Provide the (x, y) coordinate of the cell's center where the given text is located.  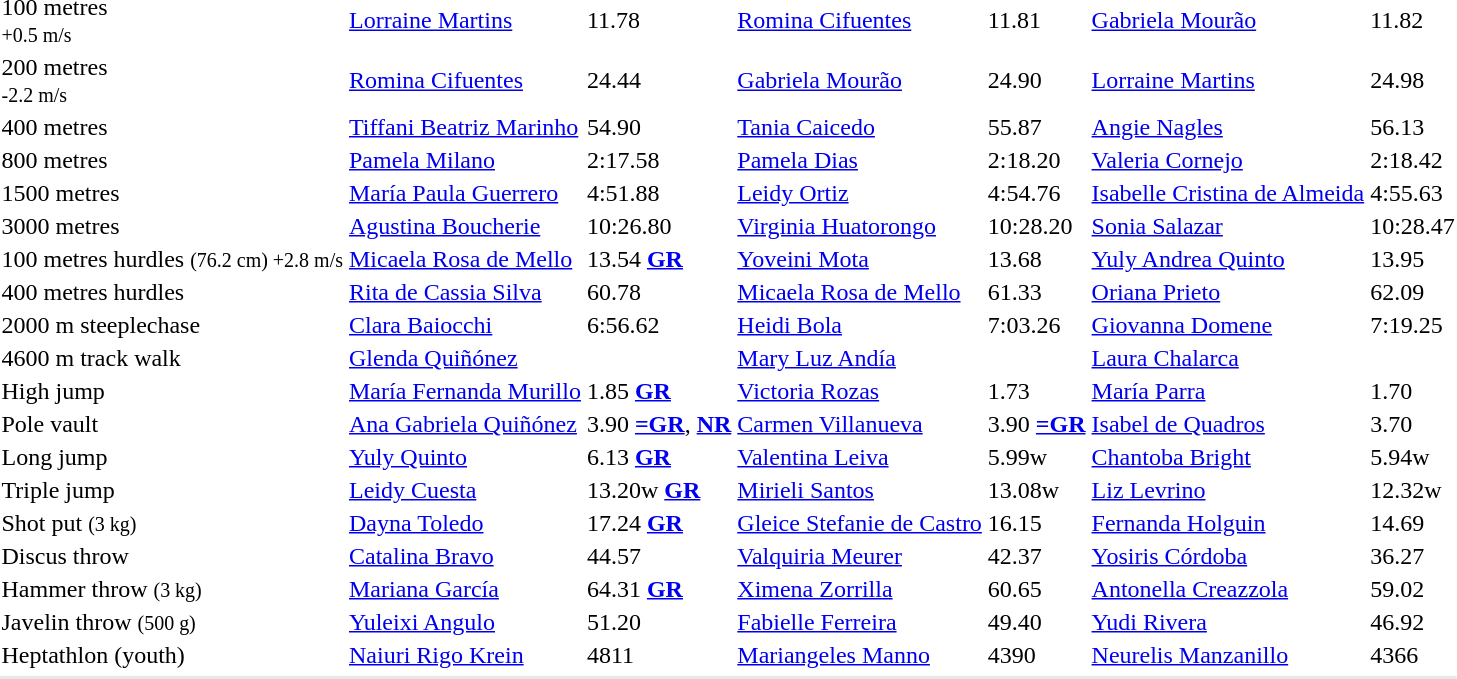
1.85 GR (658, 391)
49.40 (1036, 622)
Rita de Cassia Silva (466, 292)
Lorraine Martins (1228, 80)
5.94w (1413, 457)
12.32w (1413, 490)
Yuly Andrea Quinto (1228, 259)
María Parra (1228, 391)
Romina Cifuentes (466, 80)
1.73 (1036, 391)
36.27 (1413, 556)
4390 (1036, 655)
6.13 GR (658, 457)
Isabelle Cristina de Almeida (1228, 193)
Gleice Stefanie de Castro (860, 523)
Leidy Ortiz (860, 193)
10:28.47 (1413, 226)
56.13 (1413, 127)
Leidy Cuesta (466, 490)
Yudi Rivera (1228, 622)
3000 metres (172, 226)
Naiuri Rigo Krein (466, 655)
200 metres-2.2 m/s (172, 80)
Fabielle Ferreira (860, 622)
13.54 GR (658, 259)
Agustina Boucherie (466, 226)
High jump (172, 391)
Heidi Bola (860, 325)
Victoria Rozas (860, 391)
3.70 (1413, 424)
24.44 (658, 80)
Yuleixi Angulo (466, 622)
2000 m steeplechase (172, 325)
3.90 =GR (1036, 424)
Angie Nagles (1228, 127)
Yuly Quinto (466, 457)
Yoveini Mota (860, 259)
Giovanna Domene (1228, 325)
Virginia Huatorongo (860, 226)
Valeria Cornejo (1228, 160)
Pamela Dias (860, 160)
51.20 (658, 622)
Neurelis Manzanillo (1228, 655)
Clara Baiocchi (466, 325)
Shot put (3 kg) (172, 523)
4:54.76 (1036, 193)
7:03.26 (1036, 325)
Mariangeles Manno (860, 655)
Gabriela Mourão (860, 80)
6:56.62 (658, 325)
4:51.88 (658, 193)
Discus throw (172, 556)
4:55.63 (1413, 193)
Ximena Zorrilla (860, 589)
62.09 (1413, 292)
42.37 (1036, 556)
4366 (1413, 655)
400 metres hurdles (172, 292)
Long jump (172, 457)
400 metres (172, 127)
54.90 (658, 127)
2:18.42 (1413, 160)
100 metres hurdles (76.2 cm) +2.8 m/s (172, 259)
17.24 GR (658, 523)
Liz Levrino (1228, 490)
13.68 (1036, 259)
Yosiris Córdoba (1228, 556)
Pamela Milano (466, 160)
14.69 (1413, 523)
Sonia Salazar (1228, 226)
5.99w (1036, 457)
Ana Gabriela Quiñónez (466, 424)
2:18.20 (1036, 160)
Laura Chalarca (1228, 358)
10:28.20 (1036, 226)
Antonella Creazzola (1228, 589)
Glenda Quiñónez (466, 358)
Tiffani Beatriz Marinho (466, 127)
2:17.58 (658, 160)
Hammer throw (3 kg) (172, 589)
Chantoba Bright (1228, 457)
Fernanda Holguin (1228, 523)
María Fernanda Murillo (466, 391)
46.92 (1413, 622)
Tania Caicedo (860, 127)
Valquiria Meurer (860, 556)
Catalina Bravo (466, 556)
10:26.80 (658, 226)
Javelin throw (500 g) (172, 622)
María Paula Guerrero (466, 193)
13.95 (1413, 259)
60.78 (658, 292)
7:19.25 (1413, 325)
Isabel de Quadros (1228, 424)
Valentina Leiva (860, 457)
Mariana García (466, 589)
800 metres (172, 160)
Mary Luz Andía (860, 358)
1.70 (1413, 391)
24.98 (1413, 80)
Mirieli Santos (860, 490)
55.87 (1036, 127)
16.15 (1036, 523)
Triple jump (172, 490)
13.08w (1036, 490)
13.20w GR (658, 490)
Oriana Prieto (1228, 292)
59.02 (1413, 589)
Dayna Toledo (466, 523)
44.57 (658, 556)
24.90 (1036, 80)
4600 m track walk (172, 358)
3.90 =GR, NR (658, 424)
60.65 (1036, 589)
Carmen Villanueva (860, 424)
1500 metres (172, 193)
4811 (658, 655)
61.33 (1036, 292)
Heptathlon (youth) (172, 655)
64.31 GR (658, 589)
Pole vault (172, 424)
